Detect which cell encompasses the target text, then output its [X, Y] center coordinate. 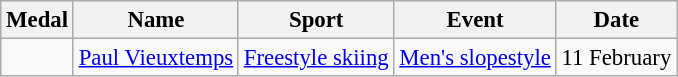
Event [475, 20]
Paul Vieuxtemps [156, 58]
Date [616, 20]
11 February [616, 58]
Name [156, 20]
Medal [38, 20]
Freestyle skiing [316, 58]
Sport [316, 20]
Men's slopestyle [475, 58]
